Detect which cell encompasses the target text, then output its (x, y) center coordinate. 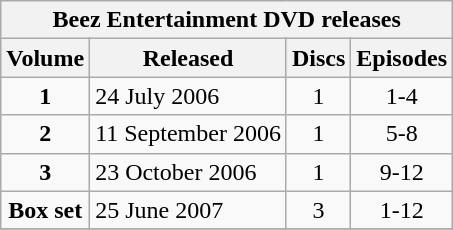
23 October 2006 (188, 172)
Volume (46, 58)
Beez Entertainment DVD releases (227, 20)
25 June 2007 (188, 210)
24 July 2006 (188, 96)
1-12 (402, 210)
Discs (318, 58)
Released (188, 58)
9-12 (402, 172)
1-4 (402, 96)
2 (46, 134)
11 September 2006 (188, 134)
5-8 (402, 134)
Box set (46, 210)
Episodes (402, 58)
